Identify which cell holds the provided text, then report its (X, Y) central coordinate. 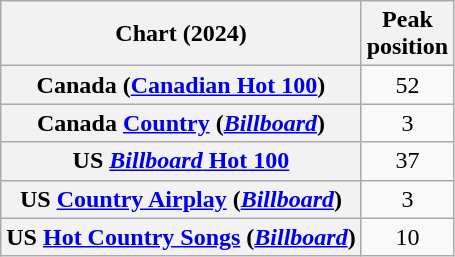
US Country Airplay (Billboard) (181, 199)
Canada Country (Billboard) (181, 123)
US Billboard Hot 100 (181, 161)
Peakposition (407, 34)
Chart (2024) (181, 34)
37 (407, 161)
10 (407, 237)
US Hot Country Songs (Billboard) (181, 237)
Canada (Canadian Hot 100) (181, 85)
52 (407, 85)
